For the text-containing cell, return its midpoint in [x, y] coordinate format. 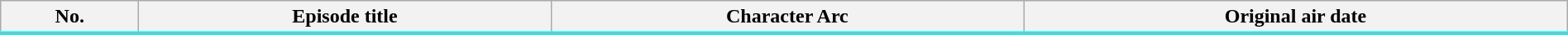
Character Arc [787, 17]
Episode title [345, 17]
Original air date [1296, 17]
No. [69, 17]
